Identify which cell holds the provided text, then report its (X, Y) central coordinate. 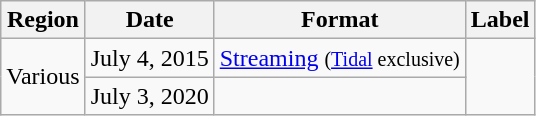
Label (500, 20)
Format (340, 20)
Region (43, 20)
Various (43, 77)
Date (150, 20)
July 4, 2015 (150, 58)
Streaming (Tidal exclusive) (340, 58)
July 3, 2020 (150, 96)
